Scan for the cell matching the given text and deliver its (X, Y) coordinate at center. 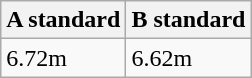
6.72m (64, 58)
6.62m (188, 58)
B standard (188, 20)
A standard (64, 20)
